For the text-containing cell, return its midpoint in [x, y] coordinate format. 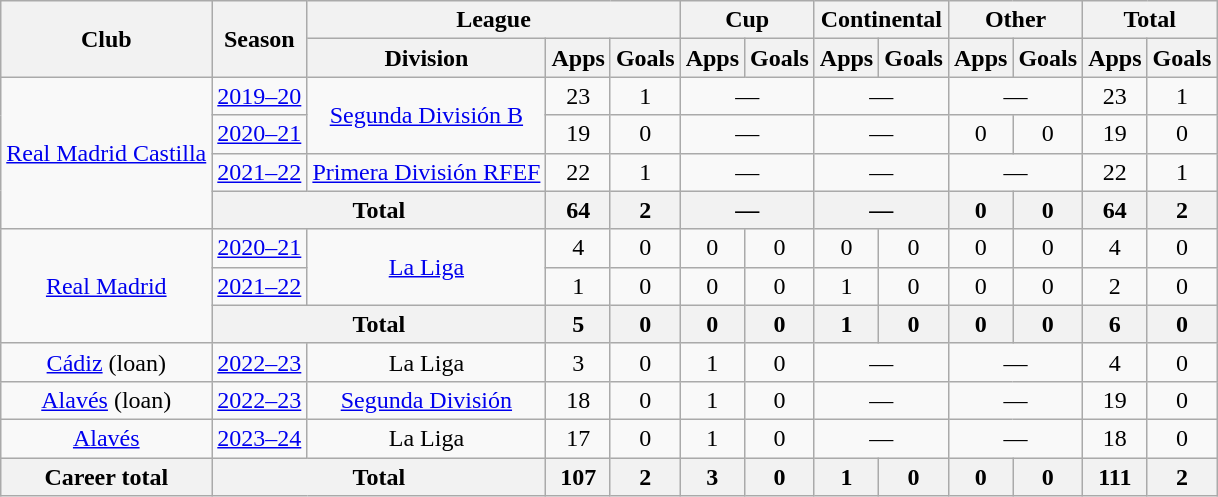
111 [1115, 477]
Real Madrid [106, 286]
107 [578, 477]
Club [106, 39]
Division [426, 58]
2023–24 [260, 438]
League [494, 20]
Cup [747, 20]
Real Madrid Castilla [106, 153]
Primera División RFEF [426, 172]
Alavés (loan) [106, 400]
2019–20 [260, 96]
5 [578, 324]
Segunda División [426, 400]
Continental [881, 20]
6 [1115, 324]
Career total [106, 477]
Other [1015, 20]
Cádiz (loan) [106, 362]
Segunda División B [426, 115]
Season [260, 39]
17 [578, 438]
Alavés [106, 438]
